Locate the cell with the specified text and output its [X, Y] center coordinate. 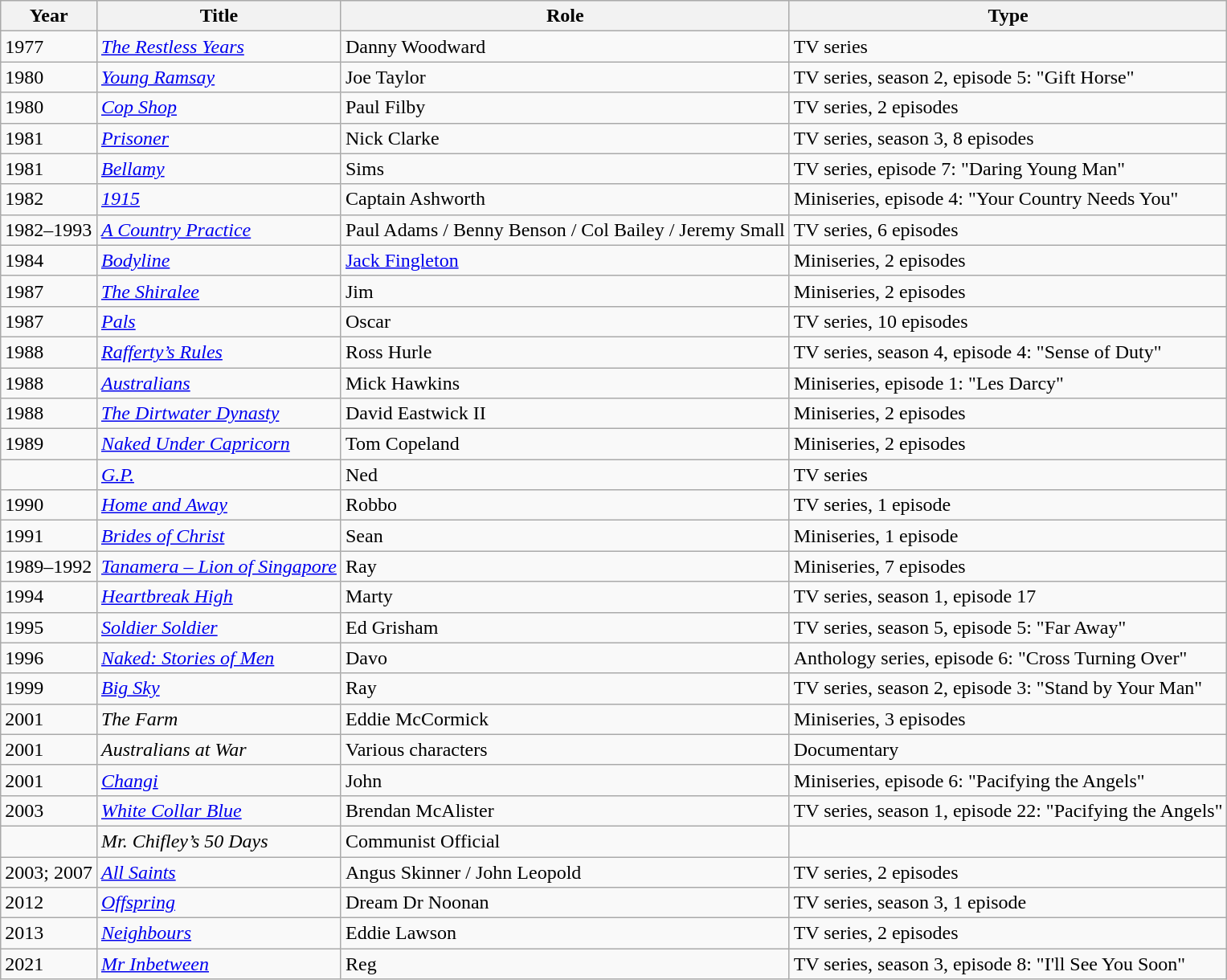
TV series, 10 episodes [1008, 321]
The Dirtwater Dynasty [219, 414]
Miniseries, episode 6: "Pacifying the Angels" [1008, 780]
2003 [49, 811]
Tanamera – Lion of Singapore [219, 566]
1994 [49, 597]
Miniseries, 3 episodes [1008, 719]
TV series, 6 episodes [1008, 230]
Miniseries, 1 episode [1008, 536]
The Restless Years [219, 47]
Dream Dr Noonan [565, 903]
John [565, 780]
TV series, season 3, 8 episodes [1008, 138]
Naked: Stories of Men [219, 658]
Neighbours [219, 933]
TV series, season 4, episode 4: "Sense of Duty" [1008, 352]
1982–1993 [49, 230]
G.P. [219, 475]
Sean [565, 536]
Type [1008, 16]
Changi [219, 780]
Paul Filby [565, 108]
TV series, 1 episode [1008, 505]
Offspring [219, 903]
Anthology series, episode 6: "Cross Turning Over" [1008, 658]
1996 [49, 658]
Miniseries, episode 1: "Les Darcy" [1008, 383]
Paul Adams / Benny Benson / Col Bailey / Jeremy Small [565, 230]
Oscar [565, 321]
Naked Under Capricorn [219, 444]
Ross Hurle [565, 352]
TV series, season 1, episode 22: "Pacifying the Angels" [1008, 811]
Home and Away [219, 505]
Rafferty’s Rules [219, 352]
Tom Copeland [565, 444]
1977 [49, 47]
Year [49, 16]
TV series, season 3, 1 episode [1008, 903]
Nick Clarke [565, 138]
The Farm [219, 719]
Miniseries, episode 4: "Your Country Needs You" [1008, 199]
1989 [49, 444]
Danny Woodward [565, 47]
Bellamy [219, 169]
A Country Practice [219, 230]
TV series, episode 7: "Daring Young Man" [1008, 169]
Communist Official [565, 841]
Australians at War [219, 749]
Mick Hawkins [565, 383]
1999 [49, 688]
2021 [49, 964]
Documentary [1008, 749]
Title [219, 16]
Ned [565, 475]
TV series, season 1, episode 17 [1008, 597]
Joe Taylor [565, 77]
Heartbreak High [219, 597]
TV series, season 3, episode 8: "I'll See You Soon" [1008, 964]
TV series, season 2, episode 3: "Stand by Your Man" [1008, 688]
2003; 2007 [49, 872]
1984 [49, 260]
1995 [49, 627]
Mr. Chifley’s 50 Days [219, 841]
Jim [565, 291]
Various characters [565, 749]
Australians [219, 383]
The Shiralee [219, 291]
Brides of Christ [219, 536]
Mr Inbetween [219, 964]
Eddie McCormick [565, 719]
Jack Fingleton [565, 260]
1989–1992 [49, 566]
Young Ramsay [219, 77]
Big Sky [219, 688]
1915 [219, 199]
Eddie Lawson [565, 933]
Role [565, 16]
TV series, season 5, episode 5: "Far Away" [1008, 627]
Soldier Soldier [219, 627]
TV series, season 2, episode 5: "Gift Horse" [1008, 77]
All Saints [219, 872]
Miniseries, 7 episodes [1008, 566]
Marty [565, 597]
2012 [49, 903]
Robbo [565, 505]
Bodyline [219, 260]
Angus Skinner / John Leopold [565, 872]
Reg [565, 964]
2013 [49, 933]
Sims [565, 169]
Davo [565, 658]
David Eastwick II [565, 414]
1990 [49, 505]
Cop Shop [219, 108]
1991 [49, 536]
Ed Grisham [565, 627]
White Collar Blue [219, 811]
Prisoner [219, 138]
Captain Ashworth [565, 199]
Pals [219, 321]
Brendan McAlister [565, 811]
1982 [49, 199]
